Identify which cell holds the provided text, then report its (x, y) central coordinate. 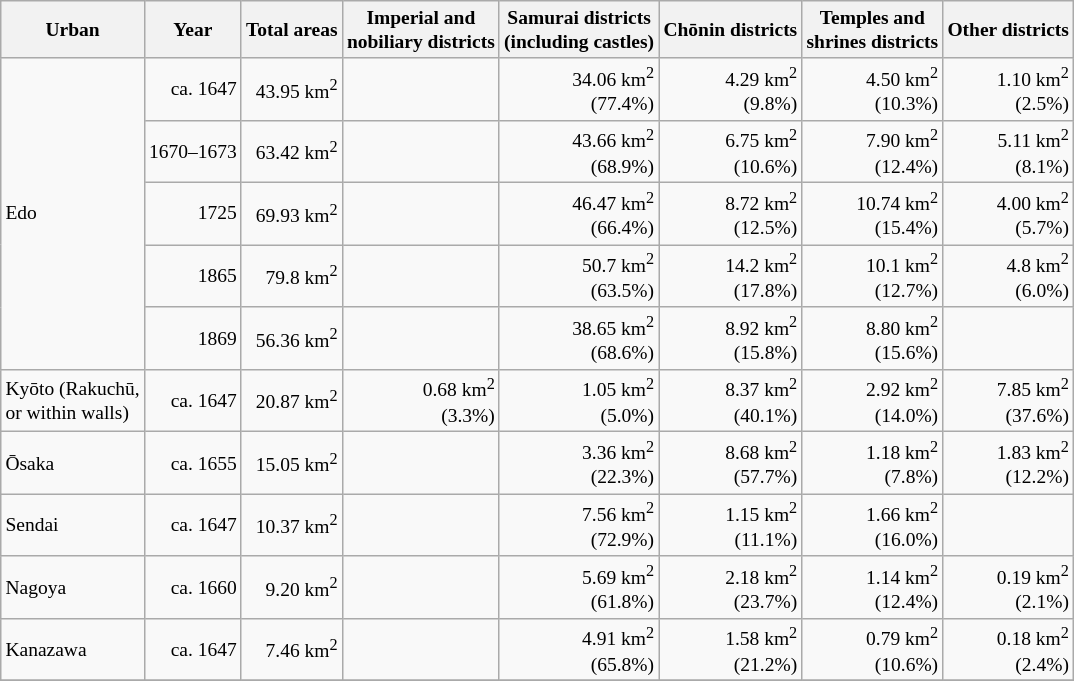
1.83 km2(12.2%) (1008, 463)
38.65 km2(68.6%) (578, 338)
Chōnin districts (730, 30)
8.72 km2(12.5%) (730, 214)
5.11 km2(8.1%) (1008, 151)
1670–1673 (192, 151)
4.50 km2(10.3%) (872, 89)
43.66 km2(68.9%) (578, 151)
7.90 km2(12.4%) (872, 151)
ca. 1660 (192, 587)
15.05 km2 (292, 463)
8.37 km2(40.1%) (730, 400)
Edo (73, 214)
Imperial andnobiliary districts (420, 30)
Ōsaka (73, 463)
69.93 km2 (292, 214)
8.80 km2(15.6%) (872, 338)
79.8 km2 (292, 276)
Nagoya (73, 587)
8.68 km2(57.7%) (730, 463)
ca. 1655 (192, 463)
Kyōto (Rakuchū,or within walls) (73, 400)
Other districts (1008, 30)
4.91 km2(65.8%) (578, 649)
1.66 km2(16.0%) (872, 525)
5.69 km2(61.8%) (578, 587)
Urban (73, 30)
4.29 km2(9.8%) (730, 89)
43.95 km2 (292, 89)
7.46 km2 (292, 649)
0.79 km2(10.6%) (872, 649)
10.37 km2 (292, 525)
3.36 km2(22.3%) (578, 463)
1869 (192, 338)
1865 (192, 276)
20.87 km2 (292, 400)
34.06 km2(77.4%) (578, 89)
46.47 km2(66.4%) (578, 214)
Year (192, 30)
1.14 km2(12.4%) (872, 587)
7.56 km2(72.9%) (578, 525)
0.19 km2(2.1%) (1008, 587)
14.2 km2(17.8%) (730, 276)
2.18 km2(23.7%) (730, 587)
1.05 km2(5.0%) (578, 400)
1.58 km2(21.2%) (730, 649)
Samurai districts(including castles) (578, 30)
4.00 km2(5.7%) (1008, 214)
1.10 km2(2.5%) (1008, 89)
8.92 km2(15.8%) (730, 338)
Total areas (292, 30)
4.8 km2(6.0%) (1008, 276)
2.92 km2(14.0%) (872, 400)
Sendai (73, 525)
Kanazawa (73, 649)
7.85 km2(37.6%) (1008, 400)
10.74 km2(15.4%) (872, 214)
1.18 km2(7.8%) (872, 463)
1.15 km2(11.1%) (730, 525)
9.20 km2 (292, 587)
56.36 km2 (292, 338)
63.42 km2 (292, 151)
Temples andshrines districts (872, 30)
1725 (192, 214)
0.68 km2(3.3%) (420, 400)
50.7 km2(63.5%) (578, 276)
6.75 km2(10.6%) (730, 151)
10.1 km2(12.7%) (872, 276)
0.18 km2(2.4%) (1008, 649)
